Identify which cell holds the provided text, then report its [X, Y] central coordinate. 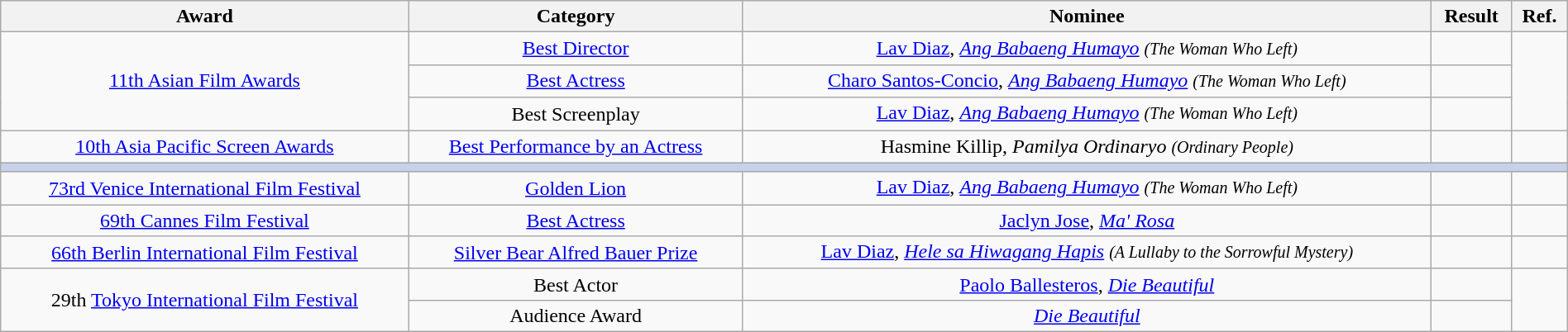
Ref. [1540, 17]
Paolo Ballesteros, Die Beautiful [1087, 284]
Category [576, 17]
Best Screenplay [576, 114]
29th Tokyo International Film Festival [205, 300]
73rd Venice International Film Festival [205, 188]
10th Asia Pacific Screen Awards [205, 147]
Best Actor [576, 284]
Golden Lion [576, 188]
Die Beautiful [1087, 315]
Jaclyn Jose, Ma' Rosa [1087, 221]
Result [1472, 17]
66th Berlin International Film Festival [205, 253]
69th Cannes Film Festival [205, 221]
11th Asian Film Awards [205, 81]
Charo Santos-Concio, Ang Babaeng Humayo (The Woman Who Left) [1087, 81]
Best Performance by an Actress [576, 147]
Hasmine Killip, Pamilya Ordinaryo (Ordinary People) [1087, 147]
Nominee [1087, 17]
Audience Award [576, 315]
Silver Bear Alfred Bauer Prize [576, 253]
Award [205, 17]
Best Director [576, 49]
Lav Diaz, Hele sa Hiwagang Hapis (A Lullaby to the Sorrowful Mystery) [1087, 253]
